Extract the [x, y] coordinate from the center of the cell holding the provided text.  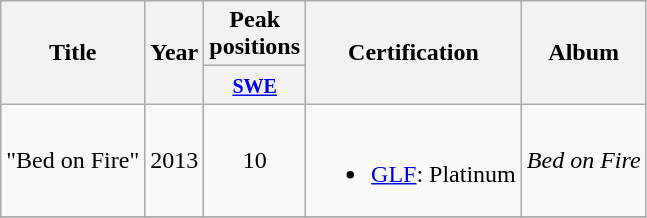
Peak positions [255, 34]
10 [255, 160]
"Bed on Fire" [73, 160]
SWE [255, 85]
Bed on Fire [584, 160]
GLF: Platinum [414, 160]
2013 [174, 160]
Year [174, 52]
Certification [414, 52]
Title [73, 52]
Album [584, 52]
